Pinpoint the cell where the given text exists, returning its [x, y] midpoint coordinate. 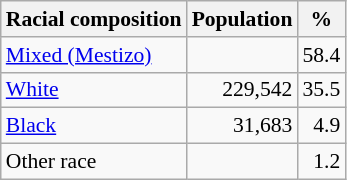
31,683 [242, 126]
Racial composition [94, 19]
4.9 [321, 126]
Other race [94, 162]
Population [242, 19]
229,542 [242, 90]
Mixed (Mestizo) [94, 55]
1.2 [321, 162]
58.4 [321, 55]
% [321, 19]
Black [94, 126]
35.5 [321, 90]
White [94, 90]
